Return the [X, Y] coordinate for the center point of the cell that contains the specified text.  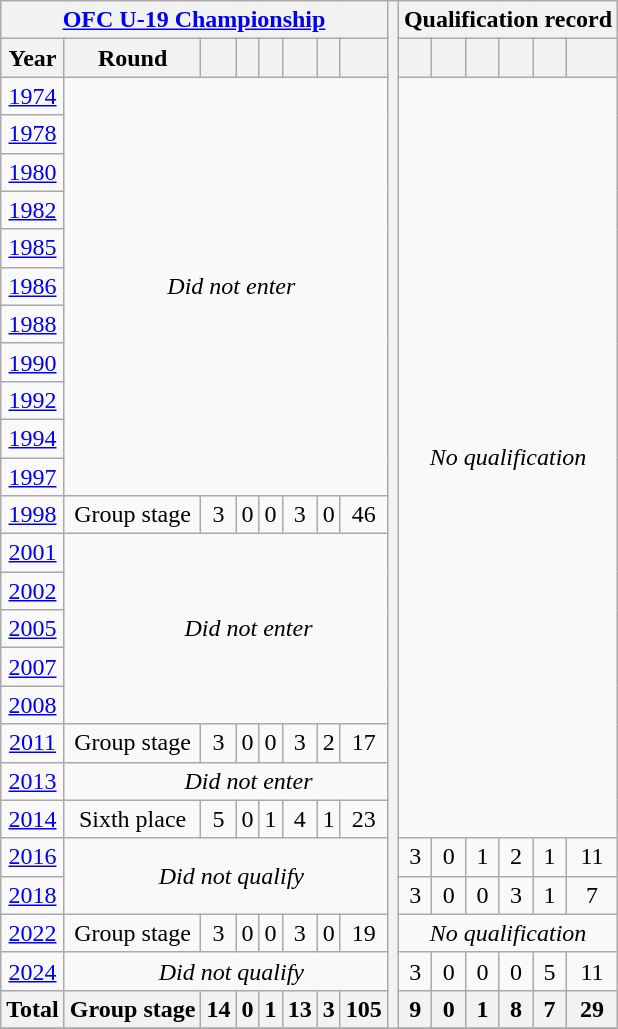
2018 [33, 895]
Qualification record [508, 20]
1988 [33, 324]
1990 [33, 362]
19 [364, 933]
2024 [33, 971]
2022 [33, 933]
1986 [33, 286]
1978 [33, 134]
Round [132, 58]
2007 [33, 667]
2014 [33, 819]
2005 [33, 629]
2002 [33, 591]
Sixth place [132, 819]
1998 [33, 515]
2016 [33, 857]
1997 [33, 477]
1985 [33, 248]
4 [300, 819]
Total [33, 1009]
1980 [33, 172]
2013 [33, 781]
OFC U-19 Championship [194, 20]
1992 [33, 400]
8 [516, 1009]
17 [364, 743]
9 [415, 1009]
14 [218, 1009]
2008 [33, 705]
105 [364, 1009]
13 [300, 1009]
Year [33, 58]
2001 [33, 553]
23 [364, 819]
29 [592, 1009]
1982 [33, 210]
1994 [33, 438]
1974 [33, 96]
2011 [33, 743]
46 [364, 515]
